Pinpoint the cell where the given text exists, returning its (X, Y) midpoint coordinate. 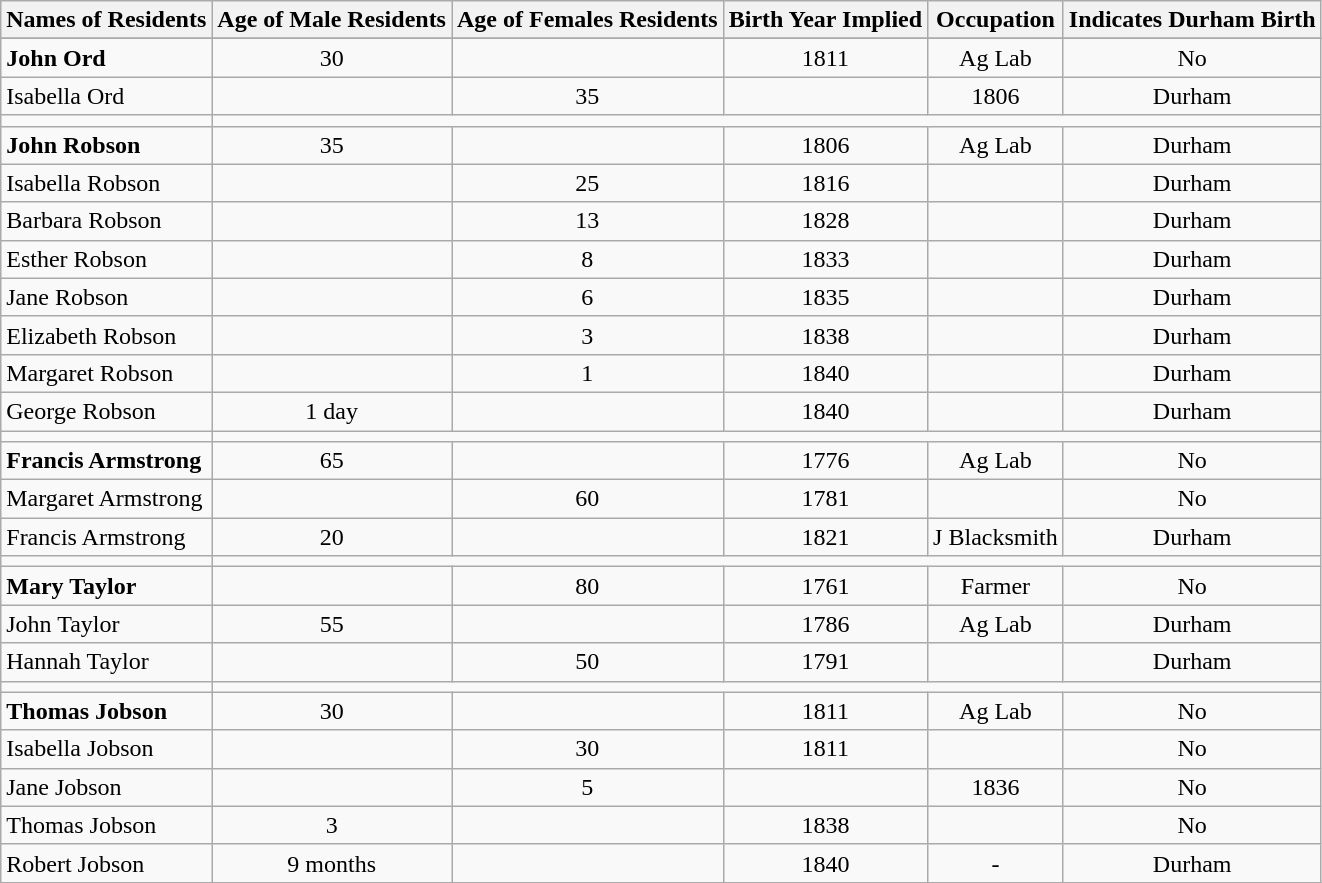
Margaret Robson (106, 373)
1833 (825, 259)
6 (588, 297)
Esther Robson (106, 259)
Margaret Armstrong (106, 499)
1791 (825, 662)
John Robson (106, 145)
1 (588, 373)
George Robson (106, 411)
13 (588, 221)
John Taylor (106, 624)
65 (332, 461)
1 day (332, 411)
Farmer (996, 586)
Robert Jobson (106, 863)
1761 (825, 586)
50 (588, 662)
John Ord (106, 58)
Barbara Robson (106, 221)
1776 (825, 461)
Mary Taylor (106, 586)
Indicates Durham Birth (1192, 20)
Jane Robson (106, 297)
9 months (332, 863)
1816 (825, 183)
Names of Residents (106, 20)
Hannah Taylor (106, 662)
Isabella Jobson (106, 749)
Isabella Robson (106, 183)
Age of Male Residents (332, 20)
25 (588, 183)
1835 (825, 297)
Birth Year Implied (825, 20)
1821 (825, 537)
1781 (825, 499)
Elizabeth Robson (106, 335)
J Blacksmith (996, 537)
Occupation (996, 20)
5 (588, 787)
80 (588, 586)
1836 (996, 787)
1786 (825, 624)
8 (588, 259)
20 (332, 537)
Jane Jobson (106, 787)
Isabella Ord (106, 96)
60 (588, 499)
1828 (825, 221)
- (996, 863)
Age of Females Residents (588, 20)
55 (332, 624)
